Return the (x, y) coordinate for the center point of the cell that contains the specified text.  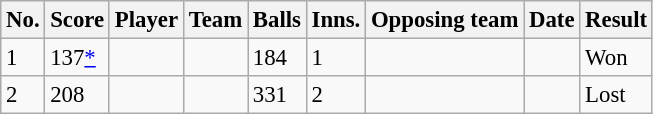
Score (78, 20)
184 (278, 58)
Team (215, 20)
Inns. (336, 20)
Lost (616, 95)
No. (23, 20)
Player (146, 20)
Won (616, 58)
137* (78, 58)
Date (552, 20)
331 (278, 95)
208 (78, 95)
Result (616, 20)
Opposing team (445, 20)
Balls (278, 20)
